Pinpoint the cell where the given text exists, returning its (X, Y) midpoint coordinate. 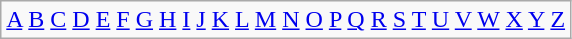
A B C D E F G H I J K L M N O P Q R S T U V W X Y Z (286, 20)
